Provide the (X, Y) coordinate of the cell's center where the given text is located.  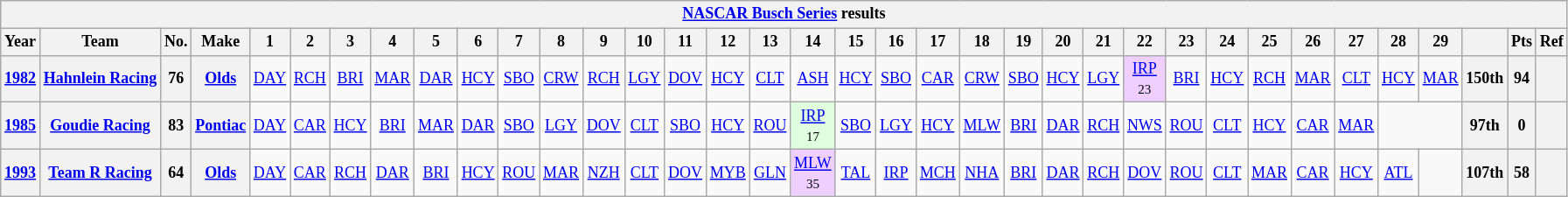
NASCAR Busch Series results (784, 14)
GLN (770, 172)
24 (1228, 42)
ASH (813, 79)
107th (1485, 172)
13 (770, 42)
83 (177, 126)
0 (1522, 126)
IRP17 (813, 126)
16 (896, 42)
150th (1485, 79)
1 (269, 42)
8 (561, 42)
19 (1023, 42)
18 (981, 42)
14 (813, 42)
IRP (896, 172)
1985 (21, 126)
NWS (1146, 126)
11 (686, 42)
25 (1270, 42)
Ref (1551, 42)
10 (645, 42)
12 (728, 42)
94 (1522, 79)
9 (603, 42)
5 (436, 42)
15 (855, 42)
ATL (1399, 172)
17 (937, 42)
1982 (21, 79)
Team (100, 42)
NZH (603, 172)
MLW35 (813, 172)
3 (350, 42)
Pontiac (220, 126)
IRP23 (1146, 79)
MYB (728, 172)
22 (1146, 42)
MLW (981, 126)
4 (393, 42)
28 (1399, 42)
Goudie Racing (100, 126)
MCH (937, 172)
27 (1356, 42)
76 (177, 79)
Hahnlein Racing (100, 79)
6 (477, 42)
1993 (21, 172)
No. (177, 42)
20 (1063, 42)
29 (1440, 42)
26 (1313, 42)
TAL (855, 172)
Year (21, 42)
Team R Racing (100, 172)
21 (1104, 42)
2 (310, 42)
Make (220, 42)
97th (1485, 126)
NHA (981, 172)
7 (519, 42)
23 (1186, 42)
Pts (1522, 42)
58 (1522, 172)
64 (177, 172)
